Identify which cell holds the provided text, then report its [X, Y] central coordinate. 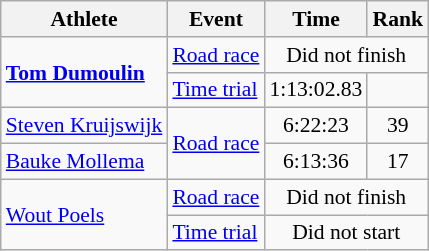
Tom Dumoulin [84, 72]
Time [316, 19]
Steven Kruijswijk [84, 126]
Wout Poels [84, 214]
Bauke Mollema [84, 162]
Event [216, 19]
6:13:36 [316, 162]
17 [398, 162]
6:22:23 [316, 126]
1:13:02.83 [316, 90]
Rank [398, 19]
Did not start [346, 233]
39 [398, 126]
Athlete [84, 19]
